Return the [X, Y] coordinate for the center point of the cell that contains the specified text.  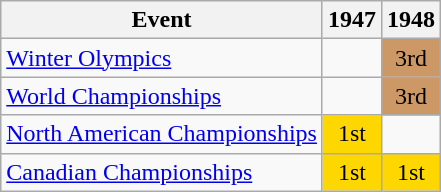
Canadian Championships [162, 172]
1948 [412, 20]
Winter Olympics [162, 58]
1947 [352, 20]
Event [162, 20]
World Championships [162, 96]
North American Championships [162, 134]
